Return the [X, Y] coordinate for the center point of the cell that contains the specified text.  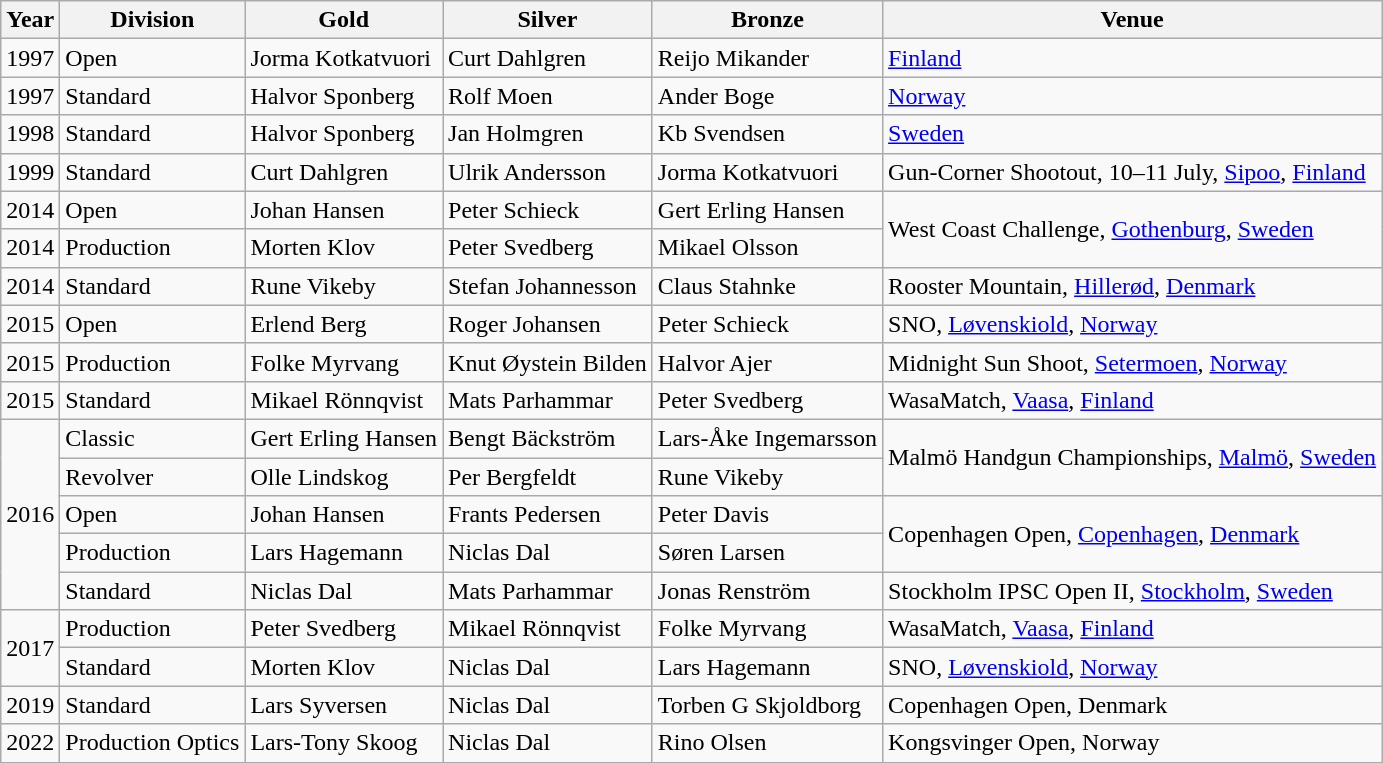
Torben G Skjoldborg [767, 705]
Lars Syversen [344, 705]
Ulrik Andersson [548, 172]
Stockholm IPSC Open II, Stockholm, Sweden [1132, 591]
Silver [548, 20]
1999 [30, 172]
Erlend Berg [344, 324]
Production Optics [152, 743]
2019 [30, 705]
Sweden [1132, 134]
Peter Davis [767, 515]
Venue [1132, 20]
Ander Boge [767, 96]
Per Bergfeldt [548, 477]
Knut Øystein Bilden [548, 362]
Gold [344, 20]
Claus Stahnke [767, 286]
1998 [30, 134]
Malmö Handgun Championships, Malmö, Sweden [1132, 457]
Lars-Tony Skoog [344, 743]
Revolver [152, 477]
Stefan Johannesson [548, 286]
Gun-Corner Shootout, 10–11 July, Sipoo, Finland [1132, 172]
Bengt Bäckström [548, 438]
2022 [30, 743]
Rino Olsen [767, 743]
Jan Holmgren [548, 134]
2017 [30, 648]
Rooster Mountain, Hillerød, Denmark [1132, 286]
Søren Larsen [767, 553]
Kb Svendsen [767, 134]
West Coast Challenge, Gothenburg, Sweden [1132, 229]
Midnight Sun Shoot, Setermoen, Norway [1132, 362]
Year [30, 20]
Mikael Olsson [767, 248]
Division [152, 20]
Bronze [767, 20]
Copenhagen Open, Copenhagen, Denmark [1132, 534]
Kongsvinger Open, Norway [1132, 743]
Classic [152, 438]
Rolf Moen [548, 96]
Roger Johansen [548, 324]
Norway [1132, 96]
Olle Lindskog [344, 477]
Frants Pedersen [548, 515]
Jonas Renström [767, 591]
Finland [1132, 58]
Halvor Ajer [767, 362]
Reijo Mikander [767, 58]
2016 [30, 514]
Lars-Åke Ingemarsson [767, 438]
Copenhagen Open, Denmark [1132, 705]
